Locate the cell with the specified text and output its (X, Y) center coordinate. 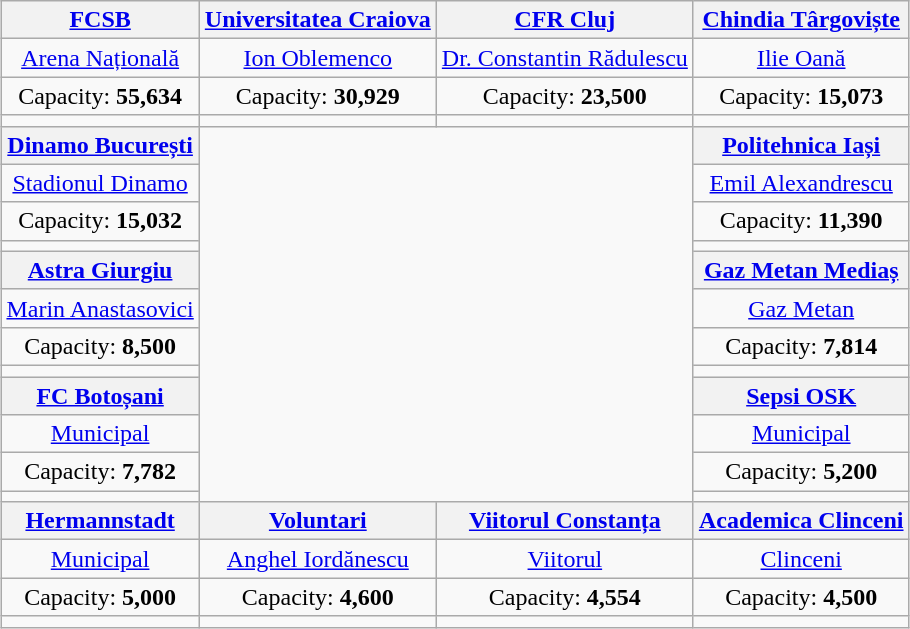
Ion Oblemenco (318, 58)
CFR Cluj (564, 20)
Capacity: 55,634 (100, 96)
Astra Giurgiu (100, 270)
Capacity: 4,600 (318, 597)
Ilie Oană (801, 58)
Capacity: 11,390 (801, 221)
Capacity: 15,032 (100, 221)
FC Botoșani (100, 395)
Dr. Constantin Rădulescu (564, 58)
Universitatea Craiova (318, 20)
Capacity: 5,000 (100, 597)
Marin Anastasovici (100, 308)
Viitorul (564, 559)
Capacity: 23,500 (564, 96)
Capacity: 5,200 (801, 472)
Gaz Metan Mediaș (801, 270)
Sepsi OSK (801, 395)
FCSB (100, 20)
Capacity: 7,814 (801, 346)
Dinamo București (100, 145)
Anghel Iordănescu (318, 559)
Arena Națională (100, 58)
Academica Clinceni (801, 521)
Viitorul Constanța (564, 521)
Clinceni (801, 559)
Capacity: 8,500 (100, 346)
Emil Alexandrescu (801, 183)
Politehnica Iași (801, 145)
Capacity: 4,500 (801, 597)
Capacity: 30,929 (318, 96)
Voluntari (318, 521)
Gaz Metan (801, 308)
Stadionul Dinamo (100, 183)
Capacity: 4,554 (564, 597)
Capacity: 15,073 (801, 96)
Capacity: 7,782 (100, 472)
Chindia Târgoviște (801, 20)
Hermannstadt (100, 521)
